Return (x, y) of the center of cell containing provided text 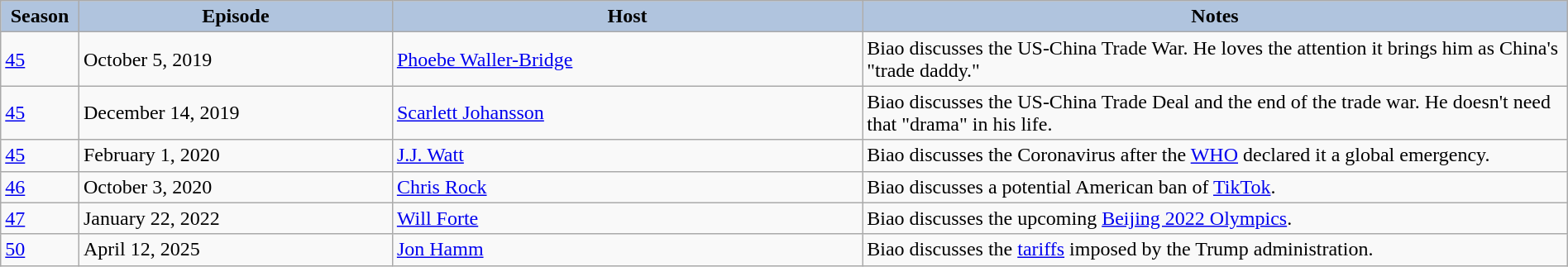
Biao discusses the US-China Trade Deal and the end of the trade war. He doesn't need that "drama" in his life. (1216, 112)
October 5, 2019 (235, 60)
Host (627, 17)
October 3, 2020 (235, 187)
Scarlett Johansson (627, 112)
December 14, 2019 (235, 112)
50 (40, 250)
Biao discusses the Coronavirus after the WHO declared it a global emergency. (1216, 155)
April 12, 2025 (235, 250)
Notes (1216, 17)
47 (40, 218)
J.J. Watt (627, 155)
February 1, 2020 (235, 155)
Jon Hamm (627, 250)
46 (40, 187)
Biao discusses the US-China Trade War. He loves the attention it brings him as China's "trade daddy." (1216, 60)
Biao discusses a potential American ban of TikTok. (1216, 187)
Season (40, 17)
Episode (235, 17)
January 22, 2022 (235, 218)
Phoebe Waller-Bridge (627, 60)
Biao discusses the upcoming Beijing 2022 Olympics. (1216, 218)
Will Forte (627, 218)
Chris Rock (627, 187)
Biao discusses the tariffs imposed by the Trump administration. (1216, 250)
